Search for the cell housing the specified text and yield its (X, Y) center coordinate. 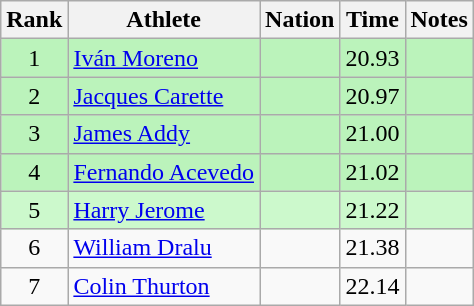
5 (34, 210)
Rank (34, 20)
21.02 (372, 172)
Nation (300, 20)
Colin Thurton (164, 286)
4 (34, 172)
7 (34, 286)
Fernando Acevedo (164, 172)
William Dralu (164, 248)
James Addy (164, 134)
20.93 (372, 58)
3 (34, 134)
1 (34, 58)
Harry Jerome (164, 210)
22.14 (372, 286)
21.22 (372, 210)
Athlete (164, 20)
21.00 (372, 134)
Jacques Carette (164, 96)
6 (34, 248)
Notes (439, 20)
20.97 (372, 96)
2 (34, 96)
Time (372, 20)
Iván Moreno (164, 58)
21.38 (372, 248)
